Extract the [X, Y] coordinate from the center of the cell holding the provided text.  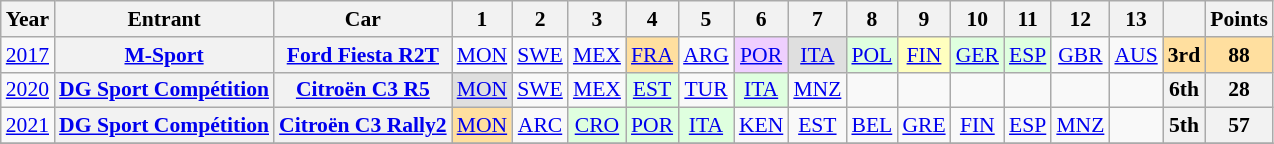
Citroën C3 Rally2 [363, 126]
Entrant [164, 19]
2021 [28, 126]
Ford Fiesta R2T [363, 55]
GBR [1080, 55]
9 [924, 19]
KEN [761, 126]
4 [652, 19]
11 [1028, 19]
GER [978, 55]
6th [1184, 90]
FRA [652, 55]
ARC [540, 126]
CRO [597, 126]
8 [872, 19]
Car [363, 19]
POL [872, 55]
2017 [28, 55]
AUS [1136, 55]
ARG [706, 55]
BEL [872, 126]
12 [1080, 19]
88 [1239, 55]
3 [597, 19]
13 [1136, 19]
2020 [28, 90]
Year [28, 19]
7 [817, 19]
28 [1239, 90]
6 [761, 19]
Points [1239, 19]
1 [482, 19]
Citroën C3 R5 [363, 90]
3rd [1184, 55]
GRE [924, 126]
TUR [706, 90]
5th [1184, 126]
5 [706, 19]
10 [978, 19]
2 [540, 19]
M-Sport [164, 55]
57 [1239, 126]
